Return (X, Y) of the center of cell containing provided text 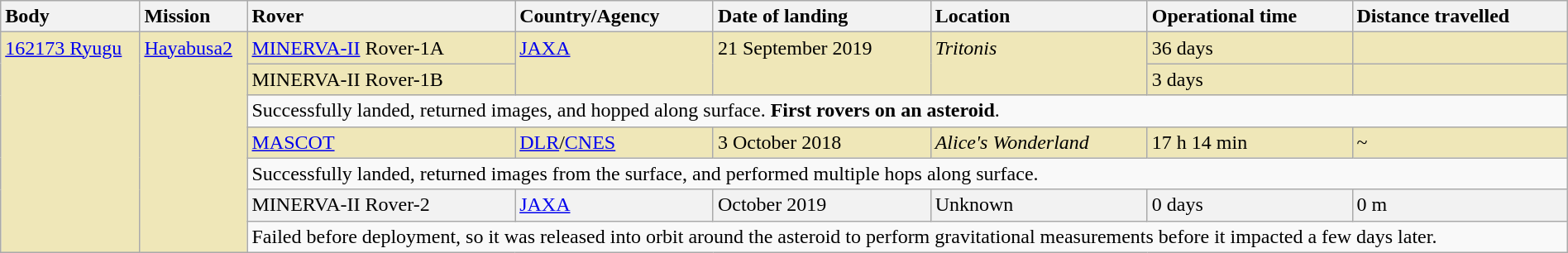
0 m (1460, 205)
Successfully landed, returned images, and hopped along surface. First rovers on an asteroid. (907, 111)
DLR/CNES (614, 142)
~ (1460, 142)
3 October 2018 (822, 142)
October 2019 (822, 205)
0 days (1250, 205)
MINERVA-II Rover-1A (381, 48)
Hayabusa2 (194, 142)
Tritonis (1039, 64)
Location (1039, 17)
Date of landing (822, 17)
36 days (1250, 48)
Successfully landed, returned images from the surface, and performed multiple hops along surface. (907, 174)
17 h 14 min (1250, 142)
MASCOT (381, 142)
162173 Ryugu (70, 142)
Mission (194, 17)
21 September 2019 (822, 64)
3 days (1250, 79)
Unknown (1039, 205)
Rover (381, 17)
Country/Agency (614, 17)
Operational time (1250, 17)
MINERVA-II Rover-1B (381, 79)
Alice's Wonderland (1039, 142)
Distance travelled (1460, 17)
Body (70, 17)
MINERVA-II Rover-2 (381, 205)
